Identify which cell holds the provided text, then report its (X, Y) central coordinate. 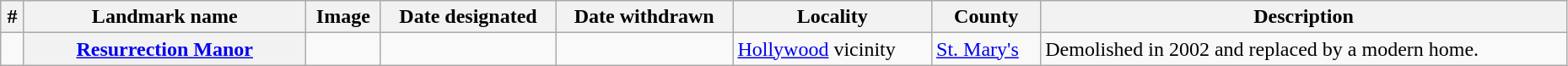
Locality (832, 17)
Image (342, 17)
Hollywood vicinity (832, 49)
Description (1304, 17)
# (12, 17)
Landmark name (164, 17)
Date designated (467, 17)
Demolished in 2002 and replaced by a modern home. (1304, 49)
Date withdrawn (644, 17)
Resurrection Manor (164, 49)
St. Mary's (987, 49)
County (987, 17)
